Extract the (X, Y) coordinate from the center of the cell holding the provided text.  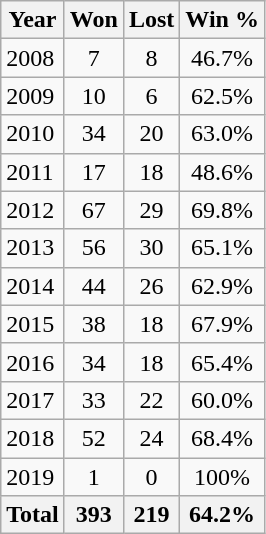
Year (33, 20)
63.0% (222, 134)
64.2% (222, 515)
Won (94, 20)
10 (94, 96)
67 (94, 210)
24 (151, 438)
60.0% (222, 400)
26 (151, 286)
52 (94, 438)
Win % (222, 20)
1 (94, 477)
8 (151, 58)
2009 (33, 96)
30 (151, 248)
2016 (33, 362)
20 (151, 134)
2015 (33, 324)
44 (94, 286)
48.6% (222, 172)
2008 (33, 58)
56 (94, 248)
2014 (33, 286)
393 (94, 515)
2019 (33, 477)
65.4% (222, 362)
67.9% (222, 324)
6 (151, 96)
2012 (33, 210)
62.9% (222, 286)
7 (94, 58)
62.5% (222, 96)
2013 (33, 248)
2017 (33, 400)
46.7% (222, 58)
Lost (151, 20)
2018 (33, 438)
38 (94, 324)
0 (151, 477)
219 (151, 515)
Total (33, 515)
2011 (33, 172)
2010 (33, 134)
69.8% (222, 210)
17 (94, 172)
33 (94, 400)
65.1% (222, 248)
68.4% (222, 438)
100% (222, 477)
22 (151, 400)
29 (151, 210)
